Determine the [x, y] coordinate at the center of the cell enclosing the given text.  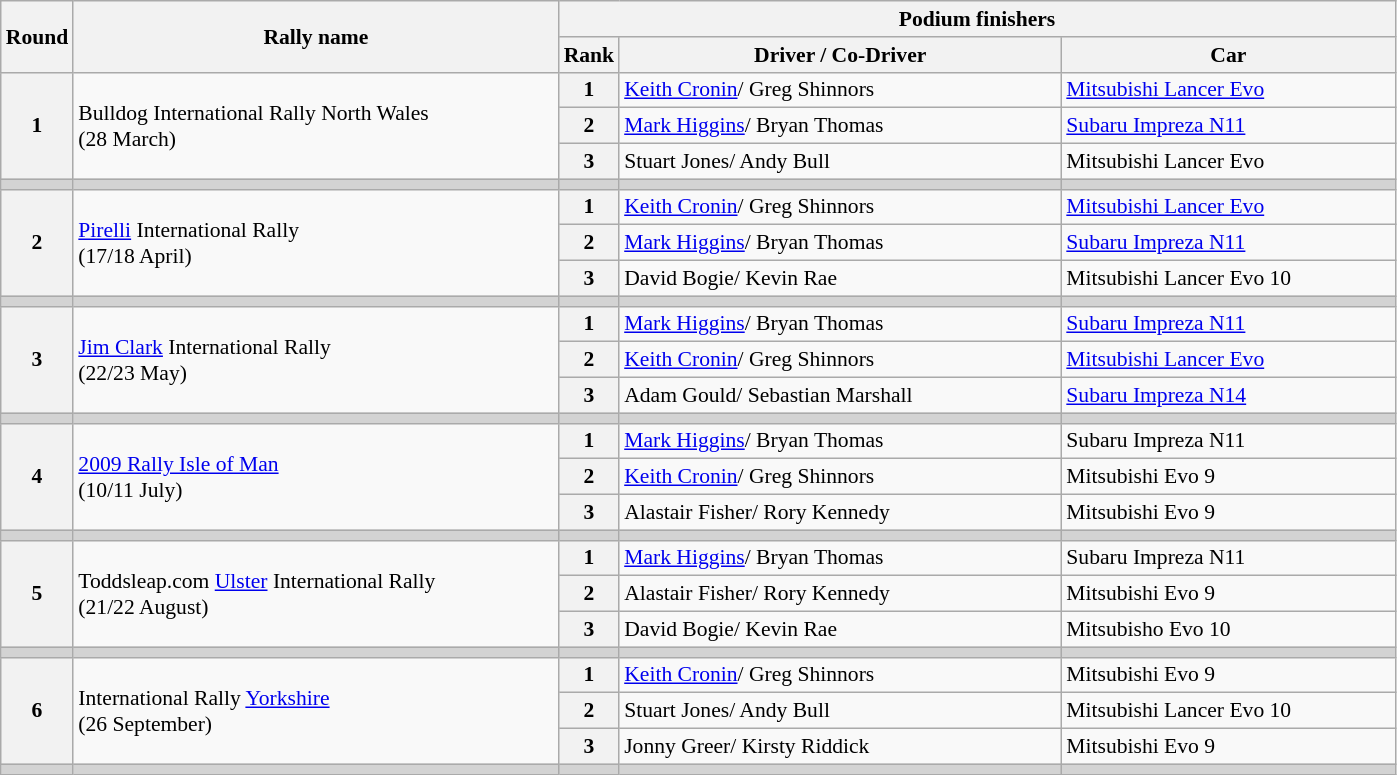
Toddsleap.com Ulster International Rally(21/22 August) [316, 594]
Adam Gould/ Sebastian Marshall [840, 396]
Jim Clark International Rally(22/23 May) [316, 360]
Mitsubisho Evo 10 [1228, 630]
Subaru Impreza N14 [1228, 396]
6 [38, 710]
Jonny Greer/ Kirsty Riddick [840, 747]
4 [38, 476]
Rally name [316, 36]
Rank [590, 55]
Pirelli International Rally(17/18 April) [316, 242]
Round [38, 36]
Podium finishers [978, 19]
Bulldog International Rally North Wales(28 March) [316, 126]
5 [38, 594]
Car [1228, 55]
2009 Rally Isle of Man (10/11 July) [316, 476]
Driver / Co-Driver [840, 55]
International Rally Yorkshire(26 September) [316, 710]
